Pinpoint the cell where the given text exists, returning its (X, Y) midpoint coordinate. 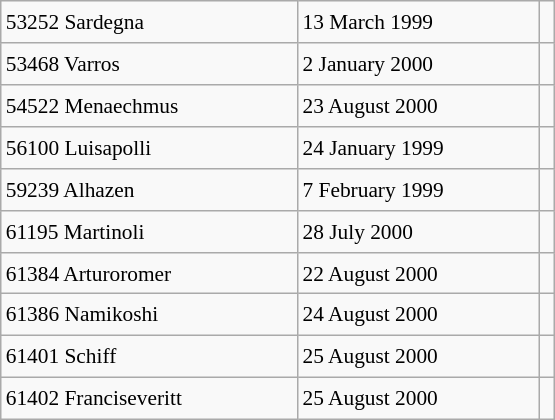
53468 Varros (150, 64)
28 July 2000 (418, 231)
24 August 2000 (418, 315)
61402 Franciseveritt (150, 399)
2 January 2000 (418, 64)
53252 Sardegna (150, 22)
61195 Martinoli (150, 231)
61384 Arturoromer (150, 273)
13 March 1999 (418, 22)
7 February 1999 (418, 189)
22 August 2000 (418, 273)
56100 Luisapolli (150, 148)
59239 Alhazen (150, 189)
24 January 1999 (418, 148)
23 August 2000 (418, 106)
61386 Namikoshi (150, 315)
54522 Menaechmus (150, 106)
61401 Schiff (150, 357)
